Search for the cell housing the specified text and yield its (X, Y) center coordinate. 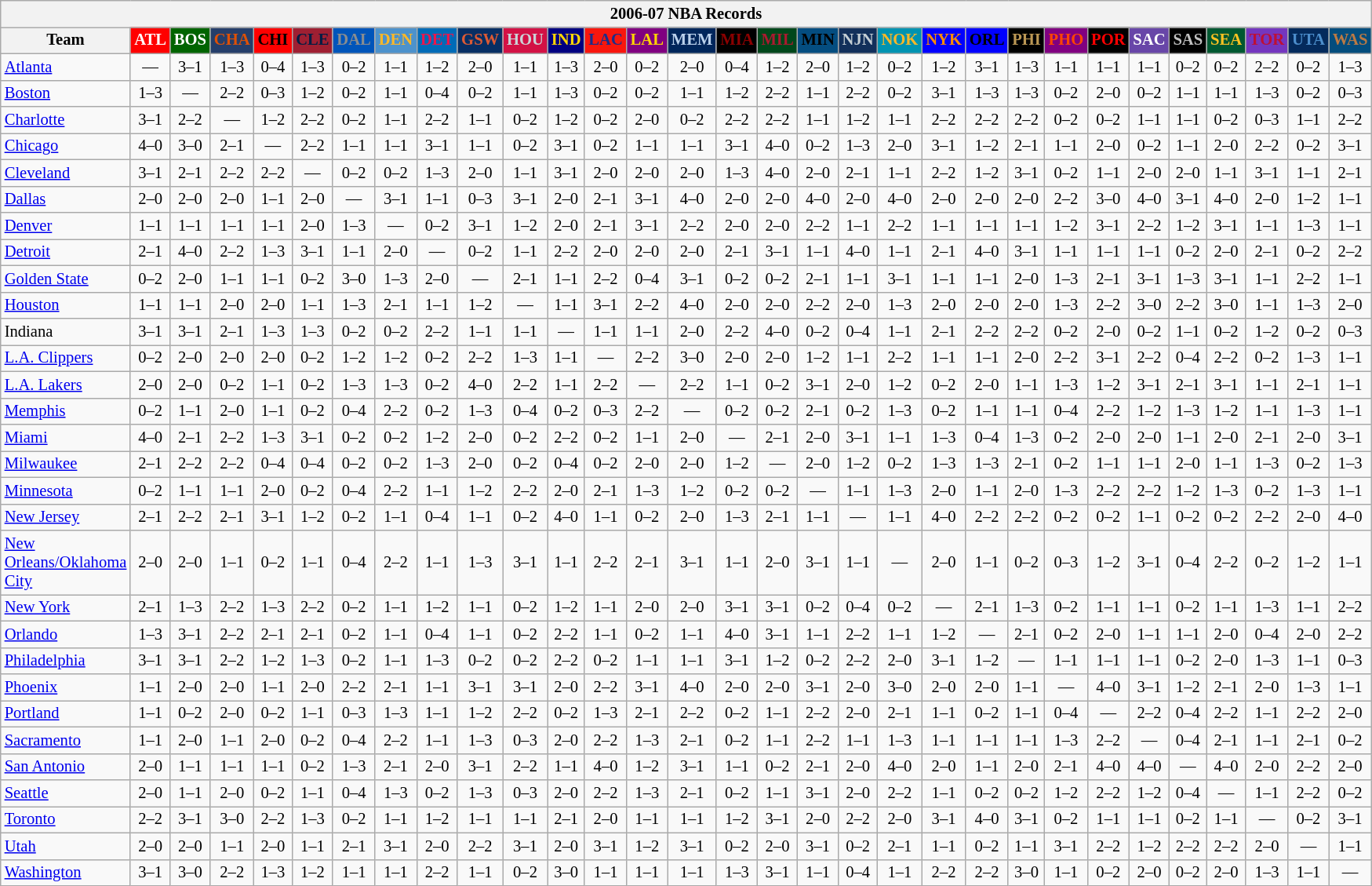
Dallas (66, 199)
IND (566, 40)
Minnesota (66, 490)
MIL (778, 40)
MEM (692, 40)
Sacramento (66, 740)
DAL (353, 40)
SAC (1148, 40)
NJN (858, 40)
NYK (944, 40)
Milwaukee (66, 464)
PHI (1026, 40)
L.A. Clippers (66, 358)
Chicago (66, 146)
Portland (66, 713)
POR (1108, 40)
DEN (395, 40)
SAS (1188, 40)
Charlotte (66, 120)
Seattle (66, 793)
HOU (526, 40)
Toronto (66, 819)
Team (66, 40)
Miami (66, 437)
Utah (66, 846)
PHO (1066, 40)
Philadelphia (66, 661)
New York (66, 607)
UTA (1308, 40)
LAL (647, 40)
LAC (606, 40)
Houston (66, 305)
NOK (901, 40)
L.A. Lakers (66, 385)
Golden State (66, 279)
BOS (190, 40)
New Orleans/Oklahoma City (66, 563)
CLE (312, 40)
Boston (66, 93)
CHA (232, 40)
DET (437, 40)
2006-07 NBA Records (686, 13)
WAS (1350, 40)
GSW (480, 40)
MIA (737, 40)
Atlanta (66, 67)
CHI (273, 40)
Detroit (66, 252)
Phoenix (66, 687)
ATL (151, 40)
Memphis (66, 411)
New Jersey (66, 517)
Cleveland (66, 173)
SEA (1226, 40)
Denver (66, 225)
TOR (1267, 40)
Orlando (66, 634)
MIN (818, 40)
San Antonio (66, 767)
ORL (987, 40)
Washington (66, 873)
Indiana (66, 332)
